Output the (X, Y) coordinate of the center of the cell containing the given text.  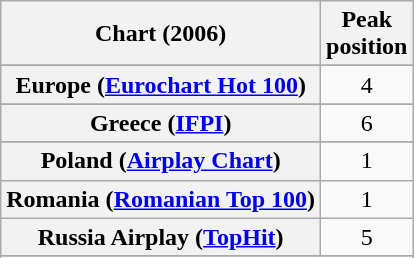
Europe (Eurochart Hot 100) (161, 85)
4 (367, 85)
Romania (Romanian Top 100) (161, 199)
Peakposition (367, 34)
Greece (IFPI) (161, 123)
Poland (Airplay Chart) (161, 161)
Chart (2006) (161, 34)
5 (367, 237)
Russia Airplay (TopHit) (161, 237)
6 (367, 123)
